Extract the (x, y) coordinate from the center of the cell holding the provided text.  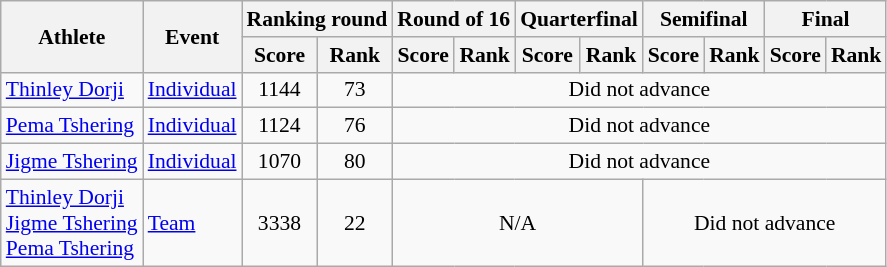
73 (354, 90)
Final (826, 19)
Thinley Dorji (72, 90)
1124 (280, 126)
Jigme Tshering (72, 162)
Semifinal (704, 19)
76 (354, 126)
Round of 16 (454, 19)
Pema Tshering (72, 126)
Event (192, 36)
80 (354, 162)
Ranking round (318, 19)
22 (354, 222)
Thinley DorjiJigme Tshering Pema Tshering (72, 222)
Team (192, 222)
N/A (518, 222)
Athlete (72, 36)
1070 (280, 162)
1144 (280, 90)
Quarterfinal (579, 19)
3338 (280, 222)
